Return the (x, y) coordinate for the center point of the cell that contains the specified text.  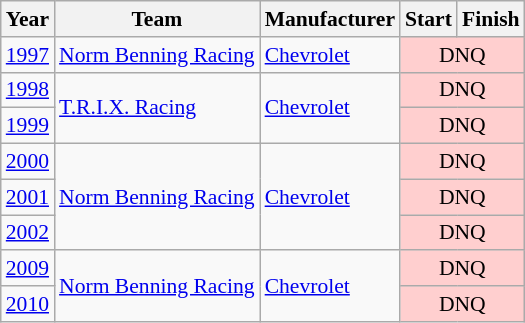
T.R.I.X. Racing (157, 108)
Team (157, 19)
1999 (28, 126)
2002 (28, 233)
1997 (28, 55)
2000 (28, 162)
1998 (28, 90)
2009 (28, 269)
Start (428, 19)
Finish (491, 19)
2010 (28, 304)
Year (28, 19)
2001 (28, 197)
Manufacturer (330, 19)
